For the text-containing cell, return its midpoint in (x, y) coordinate format. 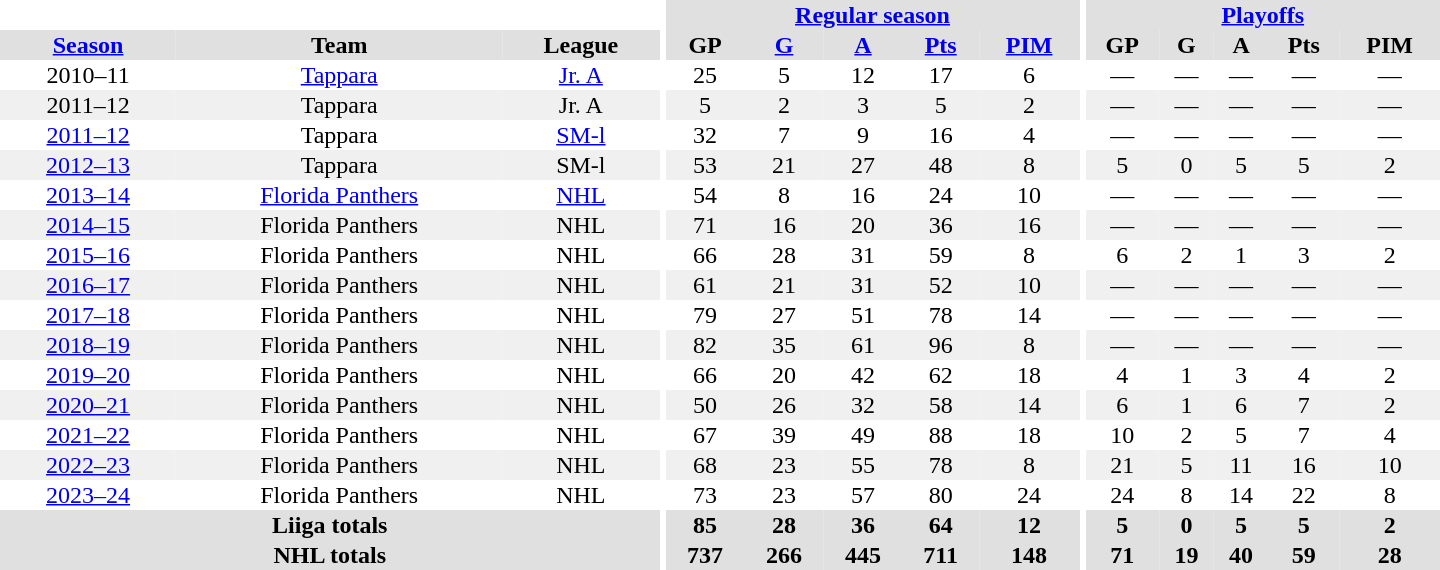
85 (706, 525)
26 (784, 405)
79 (706, 315)
62 (941, 375)
737 (706, 555)
2015–16 (88, 255)
82 (706, 345)
17 (941, 75)
445 (864, 555)
2022–23 (88, 465)
35 (784, 345)
2012–13 (88, 165)
2018–19 (88, 345)
2016–17 (88, 285)
11 (1242, 465)
50 (706, 405)
148 (1030, 555)
53 (706, 165)
96 (941, 345)
2010–11 (88, 75)
2021–22 (88, 435)
54 (706, 195)
57 (864, 495)
25 (706, 75)
39 (784, 435)
22 (1304, 495)
49 (864, 435)
2017–18 (88, 315)
711 (941, 555)
9 (864, 135)
Regular season (873, 15)
68 (706, 465)
Team (339, 45)
2020–21 (88, 405)
Liiga totals (330, 525)
55 (864, 465)
Season (88, 45)
52 (941, 285)
2013–14 (88, 195)
NHL totals (330, 555)
51 (864, 315)
2014–15 (88, 225)
2019–20 (88, 375)
40 (1242, 555)
64 (941, 525)
48 (941, 165)
Playoffs (1262, 15)
80 (941, 495)
League (580, 45)
42 (864, 375)
266 (784, 555)
67 (706, 435)
88 (941, 435)
2023–24 (88, 495)
19 (1186, 555)
58 (941, 405)
73 (706, 495)
